Detect which cell encompasses the target text, then output its [x, y] center coordinate. 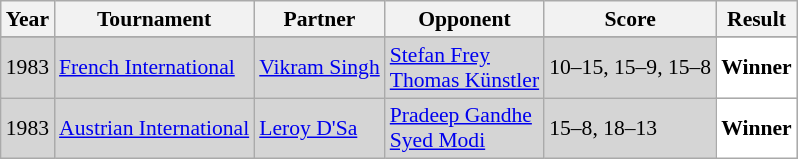
Vikram Singh [320, 68]
Pradeep Gandhe Syed Modi [464, 128]
Leroy D'Sa [320, 128]
10–15, 15–9, 15–8 [630, 68]
Tournament [154, 19]
French International [154, 68]
Partner [320, 19]
Austrian International [154, 128]
Opponent [464, 19]
15–8, 18–13 [630, 128]
Year [28, 19]
Score [630, 19]
Stefan Frey Thomas Künstler [464, 68]
Result [756, 19]
